Find where the given text appears and provide that cell's center as [x, y] coordinate. 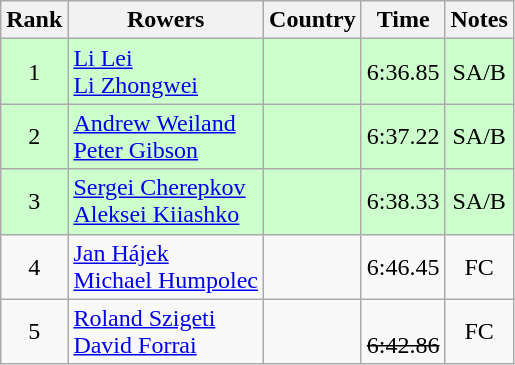
Country [313, 20]
6:38.33 [403, 202]
Roland SzigetiDavid Forrai [166, 332]
Jan HájekMichael Humpolec [166, 266]
5 [34, 332]
Sergei CherepkovAleksei Kiiashko [166, 202]
6:46.45 [403, 266]
Li LeiLi Zhongwei [166, 72]
Rowers [166, 20]
Time [403, 20]
4 [34, 266]
Andrew WeilandPeter Gibson [166, 136]
3 [34, 202]
Rank [34, 20]
6:42.86 [403, 332]
Notes [479, 20]
2 [34, 136]
1 [34, 72]
6:36.85 [403, 72]
6:37.22 [403, 136]
